Capture the cell that displays the provided text and extract its (x, y) central coordinate. 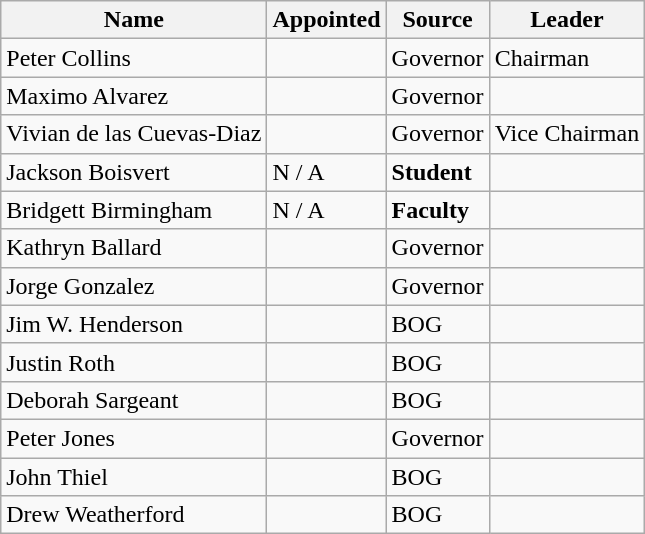
Student (438, 172)
Appointed (326, 20)
Peter Jones (134, 438)
Justin Roth (134, 362)
Bridgett Birmingham (134, 210)
Vice Chairman (567, 134)
Chairman (567, 58)
Kathryn Ballard (134, 248)
Drew Weatherford (134, 515)
Jackson Boisvert (134, 172)
Jorge Gonzalez (134, 286)
Name (134, 20)
Vivian de las Cuevas-Diaz (134, 134)
John Thiel (134, 477)
Maximo Alvarez (134, 96)
Faculty (438, 210)
Source (438, 20)
Deborah Sargeant (134, 400)
Leader (567, 20)
Peter Collins (134, 58)
Jim W. Henderson (134, 324)
